Find where the given text appears and provide that cell's center as [X, Y] coordinate. 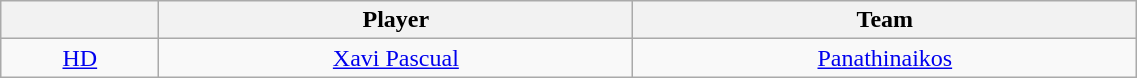
Player [396, 20]
Panathinaikos [885, 58]
Xavi Pascual [396, 58]
HD [80, 58]
Team [885, 20]
